Detect which cell encompasses the target text, then output its [X, Y] center coordinate. 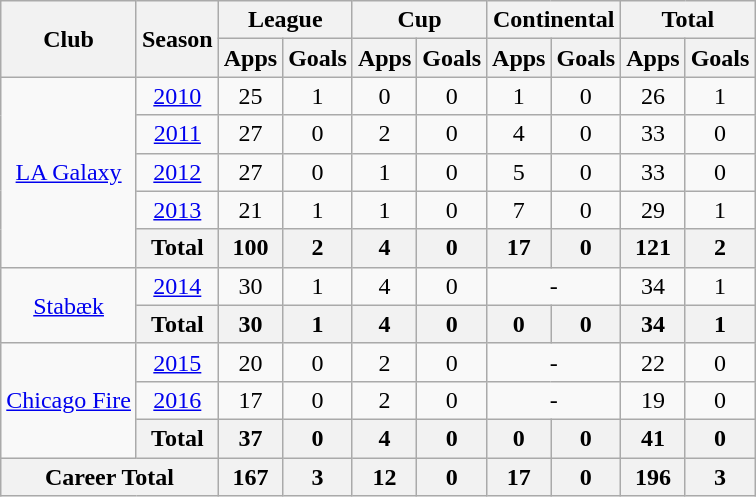
LA Galaxy [69, 172]
167 [250, 477]
2012 [177, 172]
2011 [177, 134]
Season [177, 39]
2014 [177, 286]
Continental [554, 20]
2013 [177, 210]
26 [653, 96]
19 [653, 400]
2015 [177, 362]
121 [653, 248]
20 [250, 362]
Chicago Fire [69, 400]
2016 [177, 400]
21 [250, 210]
5 [519, 172]
League [285, 20]
2010 [177, 96]
Career Total [110, 477]
Cup [419, 20]
25 [250, 96]
12 [384, 477]
29 [653, 210]
37 [250, 438]
7 [519, 210]
Club [69, 39]
22 [653, 362]
Stabæk [69, 305]
41 [653, 438]
100 [250, 248]
196 [653, 477]
